Locate the cell with the specified text and output its [x, y] center coordinate. 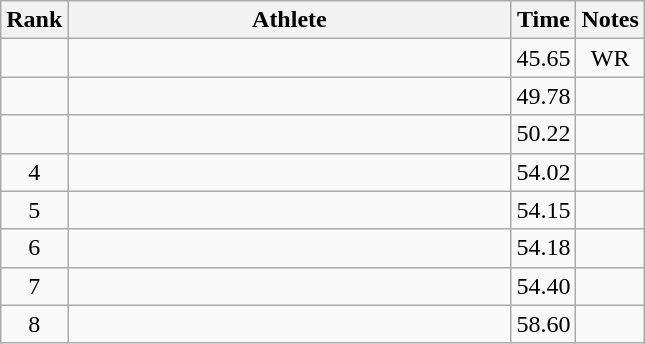
54.18 [544, 248]
Notes [610, 20]
58.60 [544, 324]
4 [34, 172]
8 [34, 324]
54.15 [544, 210]
Time [544, 20]
WR [610, 58]
5 [34, 210]
7 [34, 286]
45.65 [544, 58]
Rank [34, 20]
54.40 [544, 286]
6 [34, 248]
Athlete [290, 20]
49.78 [544, 96]
50.22 [544, 134]
54.02 [544, 172]
